Identify which cell holds the provided text, then report its (X, Y) central coordinate. 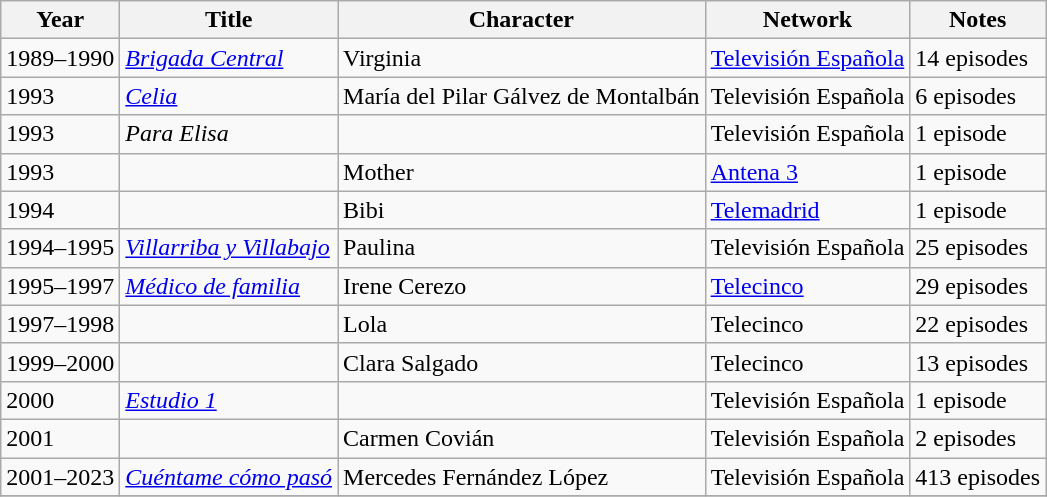
1994–1995 (60, 248)
25 episodes (978, 248)
2001 (60, 438)
Clara Salgado (522, 362)
22 episodes (978, 324)
14 episodes (978, 58)
María del Pilar Gálvez de Montalbán (522, 96)
1989–1990 (60, 58)
Celia (229, 96)
413 episodes (978, 477)
Médico de familia (229, 286)
Notes (978, 20)
Character (522, 20)
Carmen Covián (522, 438)
13 episodes (978, 362)
Irene Cerezo (522, 286)
Virginia (522, 58)
Title (229, 20)
Villarriba y Villabajo (229, 248)
Estudio 1 (229, 400)
Mother (522, 172)
Bibi (522, 210)
2 episodes (978, 438)
Cuéntame cómo pasó (229, 477)
Paulina (522, 248)
1994 (60, 210)
6 episodes (978, 96)
Lola (522, 324)
29 episodes (978, 286)
Mercedes Fernández López (522, 477)
Brigada Central (229, 58)
Network (808, 20)
Para Elisa (229, 134)
1999–2000 (60, 362)
2001–2023 (60, 477)
1995–1997 (60, 286)
Telemadrid (808, 210)
2000 (60, 400)
Antena 3 (808, 172)
1997–1998 (60, 324)
Year (60, 20)
